Search for the cell housing the specified text and yield its [X, Y] center coordinate. 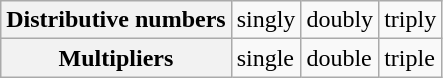
singly [266, 20]
double [340, 58]
triple [410, 58]
triply [410, 20]
Multipliers [116, 58]
Distributive numbers [116, 20]
doubly [340, 20]
single [266, 58]
